Search for the cell housing the specified text and yield its (X, Y) center coordinate. 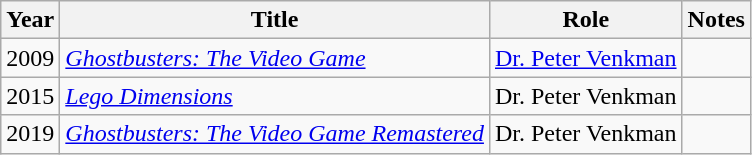
2009 (30, 58)
Year (30, 20)
Ghostbusters: The Video Game Remastered (275, 134)
Ghostbusters: The Video Game (275, 58)
Role (586, 20)
2015 (30, 96)
Notes (716, 20)
2019 (30, 134)
Title (275, 20)
Lego Dimensions (275, 96)
